Search for the cell housing the specified text and yield its [X, Y] center coordinate. 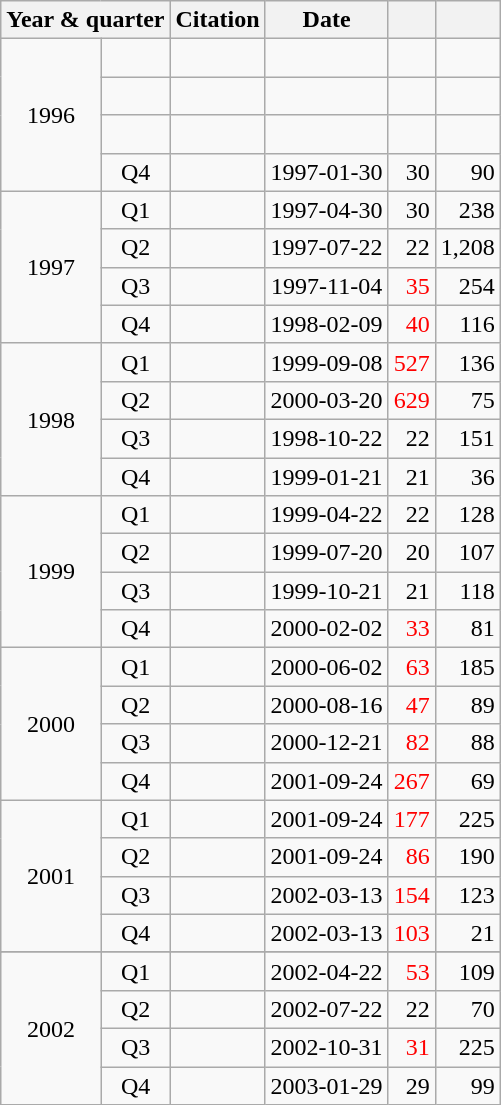
1998‑02‑09 [326, 324]
267 [412, 781]
1999‑01‑21 [326, 477]
70 [468, 1009]
69 [468, 781]
Date [326, 20]
2003‑01‑29 [326, 1085]
1999‑09‑08 [326, 362]
1997 [51, 267]
2000-12-21 [326, 743]
103 [412, 933]
2000‑03‑20 [326, 400]
190 [468, 857]
254 [468, 286]
1997‑01‑30 [326, 172]
629 [412, 400]
1999‑07‑20 [326, 553]
1999‑10‑21 [326, 591]
1997‑07‑22 [326, 248]
47 [412, 705]
82 [412, 743]
1997‑04‑30 [326, 210]
2002‑07‑22 [326, 1009]
1999‑04‑22 [326, 515]
1,208 [468, 248]
90 [468, 172]
185 [468, 667]
128 [468, 515]
33 [412, 629]
1997‑11‑04 [326, 286]
151 [468, 438]
154 [412, 895]
75 [468, 400]
86 [412, 857]
40 [412, 324]
2002‑04‑22 [326, 971]
1998‑10‑22 [326, 438]
35 [412, 286]
136 [468, 362]
63 [412, 667]
123 [468, 895]
31 [412, 1047]
36 [468, 477]
2000‑02‑02 [326, 629]
1998 [51, 419]
Citation [218, 20]
89 [468, 705]
29 [412, 1085]
1996 [51, 115]
88 [468, 743]
81 [468, 629]
527 [412, 362]
2001 [51, 876]
99 [468, 1085]
107 [468, 553]
20 [412, 553]
2000 [51, 724]
2002 [51, 1028]
118 [468, 591]
238 [468, 210]
2002‑10‑31 [326, 1047]
2000‑08‑16 [326, 705]
1999 [51, 572]
116 [468, 324]
2000‑06‑02 [326, 667]
53 [412, 971]
109 [468, 971]
Year & quarter [86, 20]
177 [412, 819]
